Return (X, Y) of the center of cell containing provided text 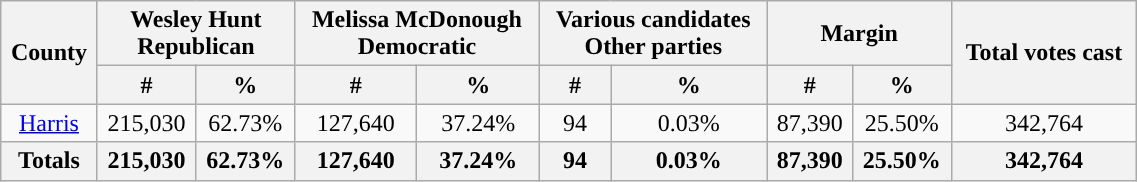
Melissa McDonoughDemocratic (418, 34)
Margin (859, 34)
Wesley HuntRepublican (196, 34)
County (49, 52)
Harris (49, 123)
Various candidatesOther parties (653, 34)
Totals (49, 161)
Total votes cast (1044, 52)
